Pinpoint the cell where the given text exists, returning its [x, y] midpoint coordinate. 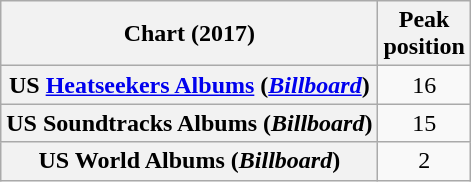
US Heatseekers Albums (Billboard) [190, 85]
16 [424, 85]
Peakposition [424, 34]
US World Albums (Billboard) [190, 161]
Chart (2017) [190, 34]
US Soundtracks Albums (Billboard) [190, 123]
2 [424, 161]
15 [424, 123]
